Locate the cell with the specified text and output its [X, Y] center coordinate. 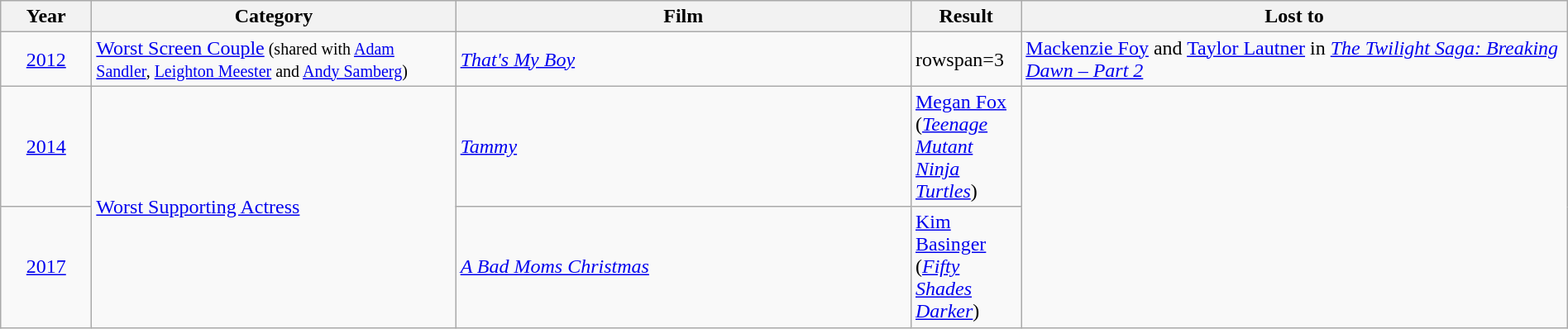
Megan Fox (Teenage Mutant Ninja Turtles) [966, 146]
2017 [46, 267]
That's My Boy [683, 60]
A Bad Moms Christmas [683, 267]
2014 [46, 146]
Result [966, 17]
Lost to [1294, 17]
Mackenzie Foy and Taylor Lautner in The Twilight Saga: Breaking Dawn – Part 2 [1294, 60]
Tammy [683, 146]
Category [274, 17]
Kim Basinger (Fifty Shades Darker) [966, 267]
2012 [46, 60]
Worst Screen Couple (shared with Adam Sandler, Leighton Meester and Andy Samberg) [274, 60]
Worst Supporting Actress [274, 207]
Year [46, 17]
rowspan=3 [966, 60]
Film [683, 17]
